Capture the cell that displays the provided text and extract its (X, Y) central coordinate. 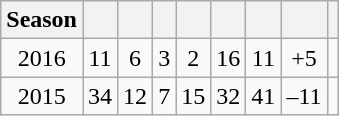
6 (136, 58)
16 (228, 58)
15 (194, 96)
Season (42, 20)
+5 (304, 58)
2015 (42, 96)
2 (194, 58)
–11 (304, 96)
3 (164, 58)
7 (164, 96)
12 (136, 96)
41 (264, 96)
34 (100, 96)
2016 (42, 58)
32 (228, 96)
